Search for the cell housing the specified text and yield its (X, Y) center coordinate. 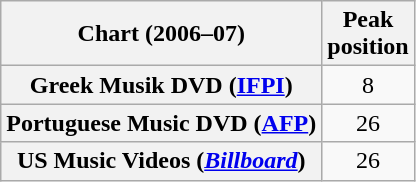
Peakposition (368, 34)
US Music Videos (Billboard) (162, 161)
Portuguese Music DVD (AFP) (162, 123)
Greek Musik DVD (IFPI) (162, 85)
8 (368, 85)
Chart (2006–07) (162, 34)
